From the cell containing the given text, extract its center point as [X, Y] coordinate. 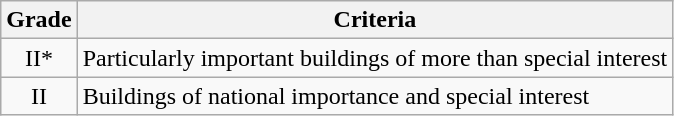
II* [39, 58]
II [39, 96]
Buildings of national importance and special interest [375, 96]
Particularly important buildings of more than special interest [375, 58]
Grade [39, 20]
Criteria [375, 20]
